Return the [x, y] coordinate for the center point of the cell that contains the specified text.  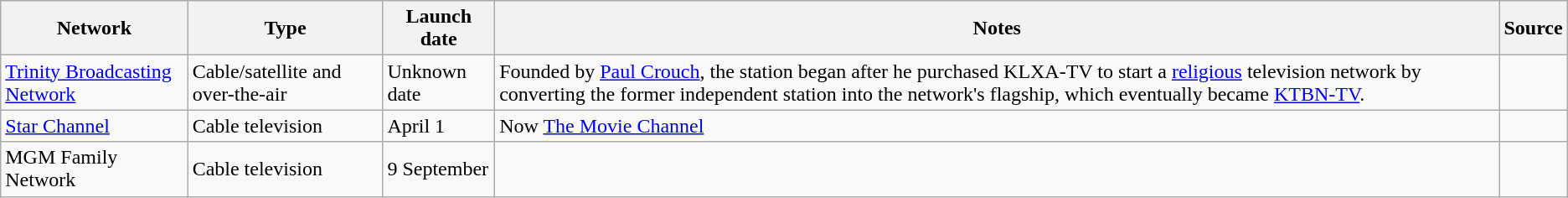
Notes [997, 29]
Type [285, 29]
Cable/satellite and over-the-air [285, 82]
MGM Family Network [94, 169]
Star Channel [94, 126]
Trinity Broadcasting Network [94, 82]
Network [94, 29]
Source [1533, 29]
Unknown date [439, 82]
9 September [439, 169]
Launch date [439, 29]
Now The Movie Channel [997, 126]
April 1 [439, 126]
